Return the [x, y] coordinate for the center point of the cell that contains the specified text.  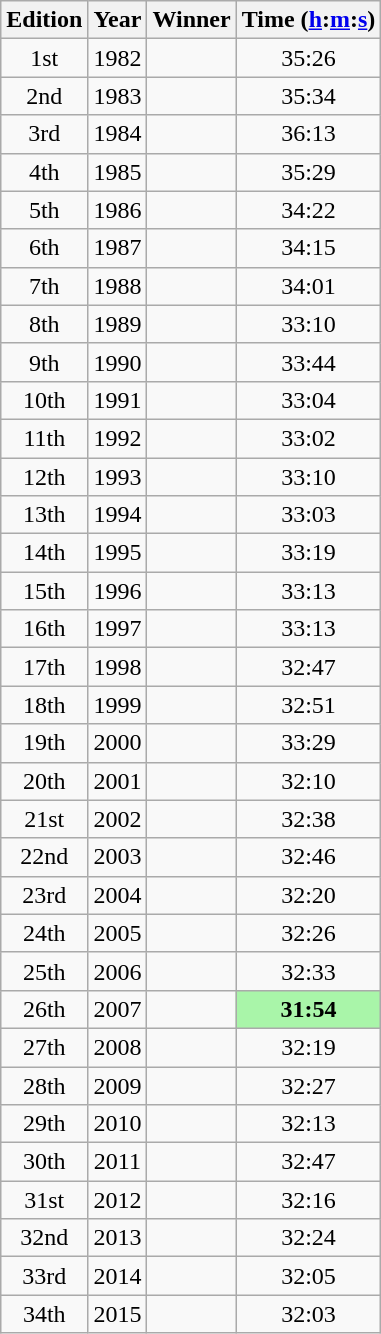
4th [44, 172]
1989 [118, 324]
26th [44, 1009]
1994 [118, 515]
18th [44, 705]
1998 [118, 667]
2012 [118, 1200]
6th [44, 248]
27th [44, 1047]
30th [44, 1162]
34:15 [308, 248]
2nd [44, 96]
2004 [118, 895]
2011 [118, 1162]
2008 [118, 1047]
9th [44, 362]
2006 [118, 971]
31st [44, 1200]
35:29 [308, 172]
20th [44, 781]
1987 [118, 248]
1983 [118, 96]
2015 [118, 1314]
2002 [118, 819]
8th [44, 324]
32:27 [308, 1085]
2005 [118, 933]
7th [44, 286]
32:19 [308, 1047]
32:33 [308, 971]
21st [44, 819]
33:44 [308, 362]
32:03 [308, 1314]
Winner [192, 20]
29th [44, 1124]
1984 [118, 134]
34:01 [308, 286]
32:16 [308, 1200]
2001 [118, 781]
2007 [118, 1009]
35:34 [308, 96]
1982 [118, 58]
1986 [118, 210]
2014 [118, 1276]
31:54 [308, 1009]
1999 [118, 705]
2010 [118, 1124]
33:02 [308, 438]
32:05 [308, 1276]
36:13 [308, 134]
33:19 [308, 553]
22nd [44, 857]
1988 [118, 286]
11th [44, 438]
33rd [44, 1276]
23rd [44, 895]
16th [44, 629]
32:46 [308, 857]
25th [44, 971]
Time (h:m:s) [308, 20]
32:51 [308, 705]
32:38 [308, 819]
1997 [118, 629]
2009 [118, 1085]
2000 [118, 743]
3rd [44, 134]
24th [44, 933]
32:20 [308, 895]
34:22 [308, 210]
2013 [118, 1238]
1985 [118, 172]
14th [44, 553]
1993 [118, 477]
17th [44, 667]
1995 [118, 553]
1990 [118, 362]
28th [44, 1085]
15th [44, 591]
10th [44, 400]
32:24 [308, 1238]
32:10 [308, 781]
Year [118, 20]
12th [44, 477]
1991 [118, 400]
1992 [118, 438]
1996 [118, 591]
2003 [118, 857]
34th [44, 1314]
33:03 [308, 515]
5th [44, 210]
19th [44, 743]
13th [44, 515]
33:04 [308, 400]
Edition [44, 20]
32:13 [308, 1124]
1st [44, 58]
32nd [44, 1238]
33:29 [308, 743]
32:26 [308, 933]
35:26 [308, 58]
